Return (X, Y) of the center of cell containing provided text 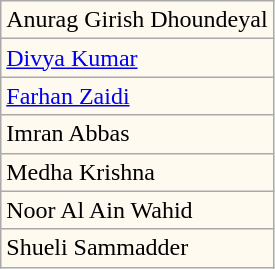
Imran Abbas (137, 134)
Medha Krishna (137, 172)
Anurag Girish Dhoundeyal (137, 20)
Divya Kumar (137, 58)
Shueli Sammadder (137, 248)
Noor Al Ain Wahid (137, 210)
Farhan Zaidi (137, 96)
